Output the (X, Y) coordinate of the center of the cell containing the given text.  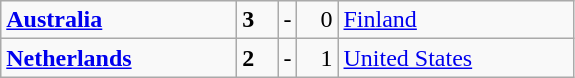
United States (456, 58)
0 (318, 20)
2 (258, 58)
1 (318, 58)
Netherlands (119, 58)
Finland (456, 20)
Australia (119, 20)
3 (258, 20)
